From the cell containing the given text, extract its center point as [x, y] coordinate. 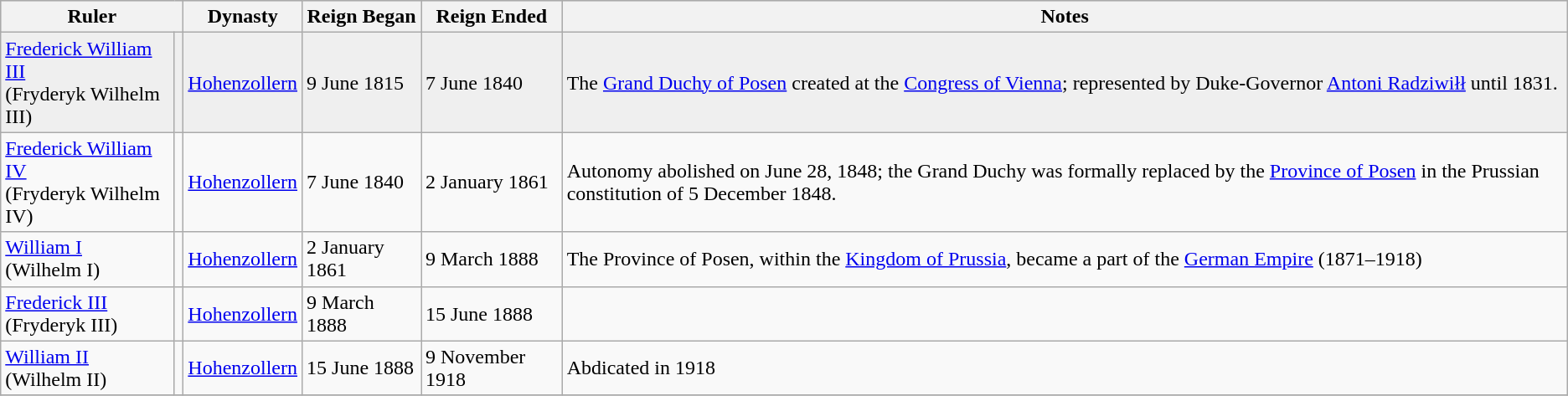
Abdicated in 1918 [1065, 368]
Dynasty [243, 17]
The Province of Posen, within the Kingdom of Prussia, became a part of the German Empire (1871–1918) [1065, 260]
The Grand Duchy of Posen created at the Congress of Vienna; represented by Duke-Governor Antoni Radziwiłł until 1831. [1065, 82]
9 June 1815 [362, 82]
Reign Ended [491, 17]
Notes [1065, 17]
William I(Wilhelm I) [87, 260]
9 November 1918 [491, 368]
Autonomy abolished on June 28, 1848; the Grand Duchy was formally replaced by the Province of Posen in the Prussian constitution of 5 December 1848. [1065, 183]
Frederick William III(Fryderyk Wilhelm III) [87, 82]
Reign Began [362, 17]
Frederick III(Fryderyk III) [87, 313]
Frederick William IV(Fryderyk Wilhelm IV) [87, 183]
Ruler [92, 17]
William II(Wilhelm II) [87, 368]
